Output the [x, y] coordinate of the center of the cell containing the given text.  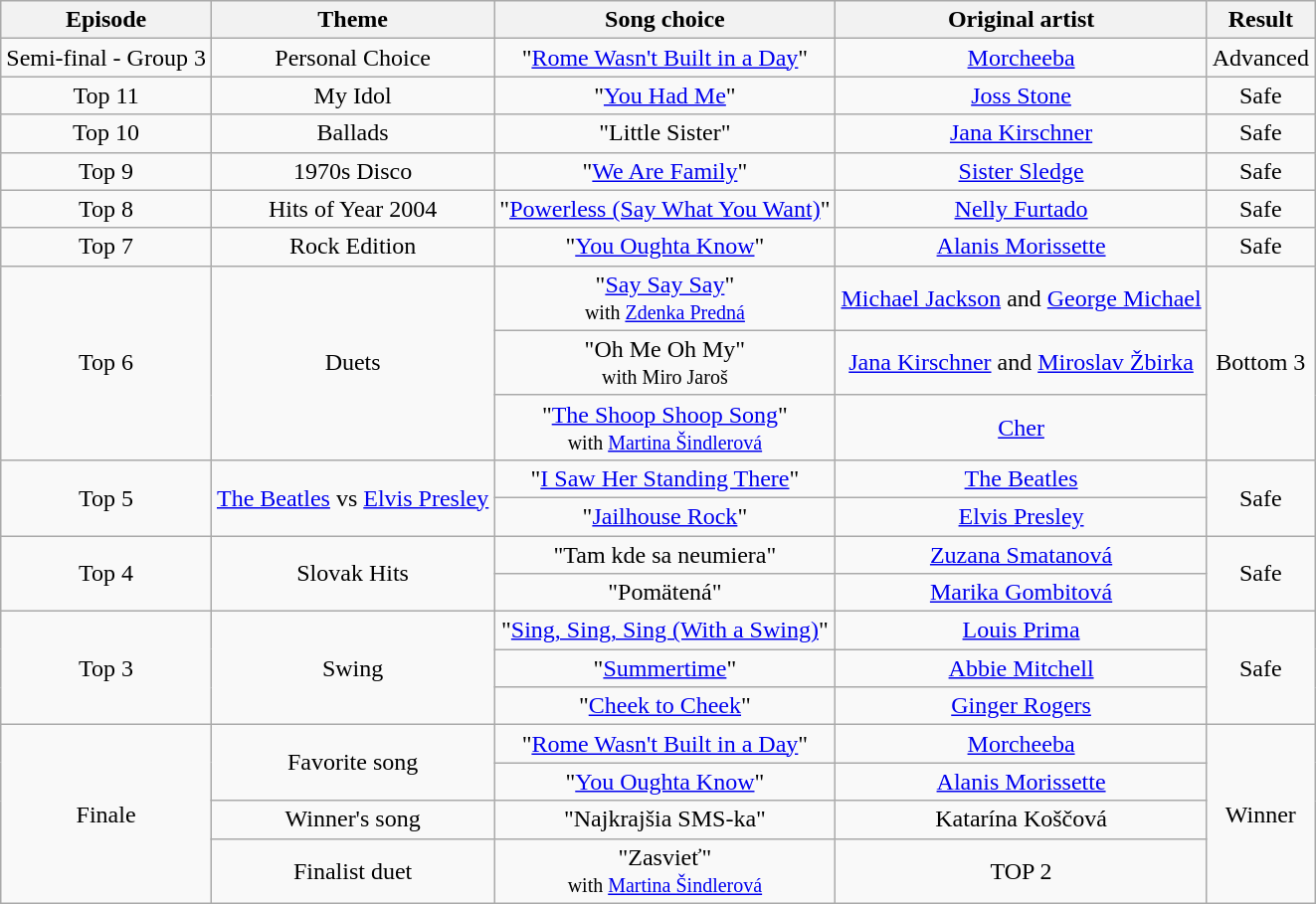
Louis Prima [1021, 631]
TOP 2 [1021, 871]
Katarína Koščová [1021, 819]
Top 3 [106, 668]
The Beatles vs Elvis Presley [352, 497]
Top 6 [106, 362]
Bottom 3 [1260, 362]
Swing [352, 668]
Top 4 [106, 573]
Episode [106, 20]
Result [1260, 20]
Cher [1021, 428]
The Beatles [1021, 478]
Michael Jackson and George Michael [1021, 298]
Abbie Mitchell [1021, 668]
"Zasvieť" with Martina Šindlerová [664, 871]
Top 11 [106, 95]
"Jailhouse Rock" [664, 516]
"The Shoop Shoop Song" with Martina Šindlerová [664, 428]
Jana Kirschner and Miroslav Žbirka [1021, 362]
Sister Sledge [1021, 171]
Hits of Year 2004 [352, 209]
Joss Stone [1021, 95]
Top 8 [106, 209]
Ginger Rogers [1021, 706]
"I Saw Her Standing There" [664, 478]
"Say Say Say" with Zdenka Predná [664, 298]
My Idol [352, 95]
Nelly Furtado [1021, 209]
Duets [352, 362]
"Summertime" [664, 668]
Top 10 [106, 133]
Top 5 [106, 497]
"Oh Me Oh My" with Miro Jaroš [664, 362]
Winner's song [352, 819]
Favorite song [352, 763]
Jana Kirschner [1021, 133]
Advanced [1260, 58]
"Pomätená" [664, 593]
Semi-final - Group 3 [106, 58]
"We Are Family" [664, 171]
Finalist duet [352, 871]
Top 9 [106, 171]
Zuzana Smatanová [1021, 554]
"Cheek to Cheek" [664, 706]
"Tam kde sa neumiera" [664, 554]
Elvis Presley [1021, 516]
Original artist [1021, 20]
Slovak Hits [352, 573]
Top 7 [106, 247]
Finale [106, 814]
Ballads [352, 133]
"You Had Me" [664, 95]
"Sing, Sing, Sing (With a Swing)" [664, 631]
"Najkrajšia SMS-ka" [664, 819]
Marika Gombitová [1021, 593]
Rock Edition [352, 247]
Theme [352, 20]
"Little Sister" [664, 133]
1970s Disco [352, 171]
Winner [1260, 814]
Personal Choice [352, 58]
"Powerless (Say What You Want)" [664, 209]
Song choice [664, 20]
